Find where the given text appears and provide that cell's center as (X, Y) coordinate. 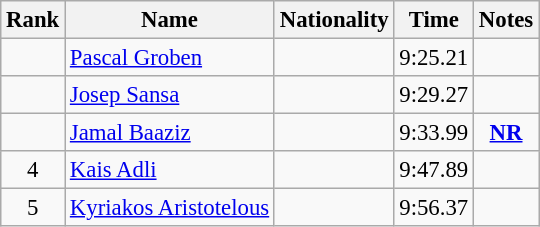
Nationality (334, 20)
Josep Sansa (170, 95)
Kais Adli (170, 170)
NR (506, 133)
Notes (506, 20)
Rank (33, 20)
9:56.37 (434, 208)
4 (33, 170)
9:29.27 (434, 95)
9:33.99 (434, 133)
Pascal Groben (170, 58)
5 (33, 208)
Time (434, 20)
9:47.89 (434, 170)
Kyriakos Aristotelous (170, 208)
9:25.21 (434, 58)
Jamal Baaziz (170, 133)
Name (170, 20)
